Find where the given text appears and provide that cell's center as [x, y] coordinate. 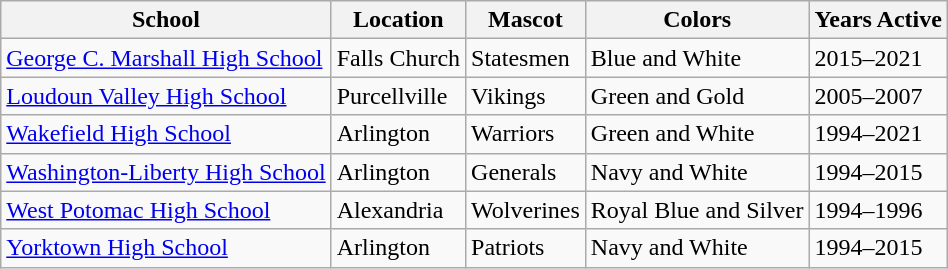
Royal Blue and Silver [697, 210]
Wakefield High School [166, 134]
2005–2007 [878, 96]
Falls Church [398, 58]
Generals [526, 172]
Patriots [526, 248]
1994–2021 [878, 134]
George C. Marshall High School [166, 58]
School [166, 20]
Purcellville [398, 96]
Mascot [526, 20]
Green and White [697, 134]
Warriors [526, 134]
Blue and White [697, 58]
1994–1996 [878, 210]
Years Active [878, 20]
Washington-Liberty High School [166, 172]
West Potomac High School [166, 210]
Wolverines [526, 210]
Colors [697, 20]
2015–2021 [878, 58]
Loudoun Valley High School [166, 96]
Yorktown High School [166, 248]
Vikings [526, 96]
Location [398, 20]
Statesmen [526, 58]
Green and Gold [697, 96]
Alexandria [398, 210]
